Search for the cell housing the specified text and yield its [x, y] center coordinate. 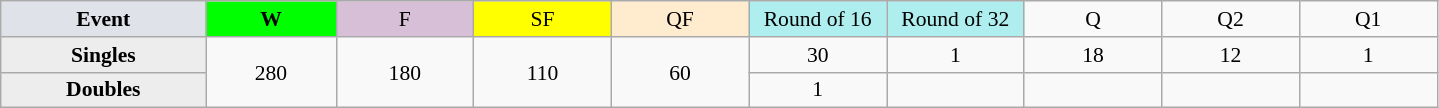
W [271, 19]
QF [680, 19]
F [405, 19]
Q2 [1231, 19]
Singles [104, 55]
60 [680, 72]
Round of 32 [955, 19]
110 [543, 72]
SF [543, 19]
Event [104, 19]
280 [271, 72]
12 [1231, 55]
Q1 [1368, 19]
Q [1093, 19]
18 [1093, 55]
30 [818, 55]
180 [405, 72]
Round of 16 [818, 19]
Doubles [104, 90]
